Provide the [x, y] coordinate of the cell's center where the given text is located.  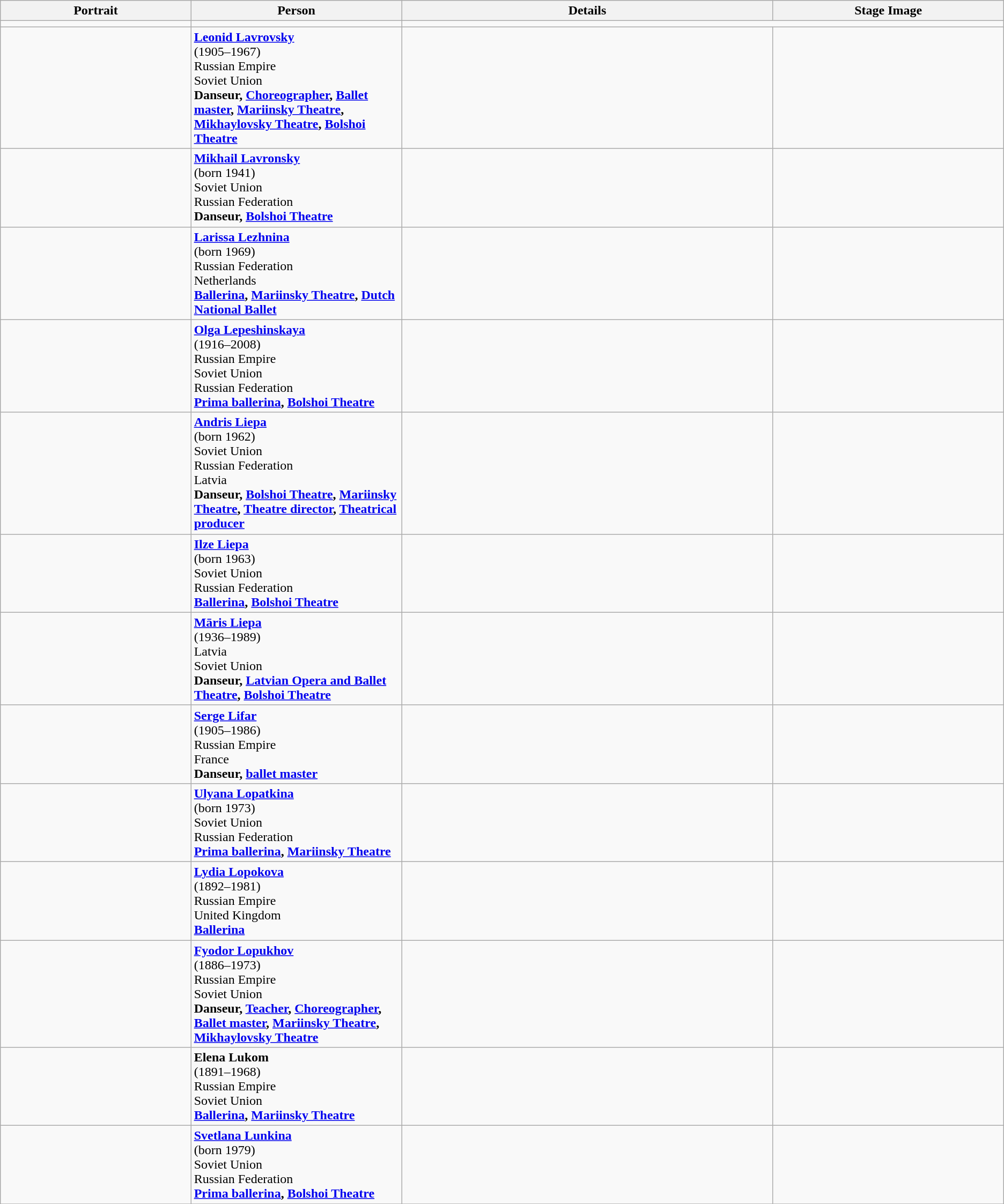
Stage Image [888, 11]
Leonid Lavrovsky(1905–1967)Russian EmpireSoviet UnionDanseur, Choreographer, Ballet master, Mariinsky Theatre, Mikhaylovsky Theatre, Bolshoi Theatre [296, 88]
Larissa Lezhnina(born 1969)Russian FederationNetherlandsBallerina, Mariinsky Theatre, Dutch National Ballet [296, 273]
Serge Lifar (1905–1986)Russian EmpireFranceDanseur, ballet master [296, 744]
Fyodor Lopukhov(1886–1973)Russian EmpireSoviet UnionDanseur, Teacher, Choreographer, Ballet master, Mariinsky Theatre, Mikhaylovsky Theatre [296, 994]
Olga Lepeshinskaya (1916–2008)Russian EmpireSoviet UnionRussian FederationPrima ballerina, Bolshoi Theatre [296, 366]
Elena Lukom(1891–1968)Russian EmpireSoviet UnionBallerina, Mariinsky Theatre [296, 1087]
Portrait [95, 11]
Person [296, 11]
Svetlana Lunkina(born 1979)Soviet UnionRussian FederationPrima ballerina, Bolshoi Theatre [296, 1165]
Ulyana Lopatkina(born 1973)Soviet UnionRussian FederationPrima ballerina, Mariinsky Theatre [296, 822]
Andris Liepa(born 1962)Soviet UnionRussian FederationLatviaDanseur, Bolshoi Theatre, Mariinsky Theatre, Theatre director, Theatrical producer [296, 473]
Mikhail Lavronsky(born 1941)Soviet Union Russian FederationDanseur, Bolshoi Theatre [296, 188]
Ilze Liepa(born 1963)Soviet UnionRussian FederationBallerina, Bolshoi Theatre [296, 573]
Māris Liepa (1936–1989)LatviaSoviet UnionDanseur, Latvian Opera and Ballet Theatre, Bolshoi Theatre [296, 658]
Lydia Lopokova (1892–1981)Russian EmpireUnited KingdomBallerina [296, 901]
Details [587, 11]
